Scan for the cell matching the given text and deliver its (x, y) coordinate at center. 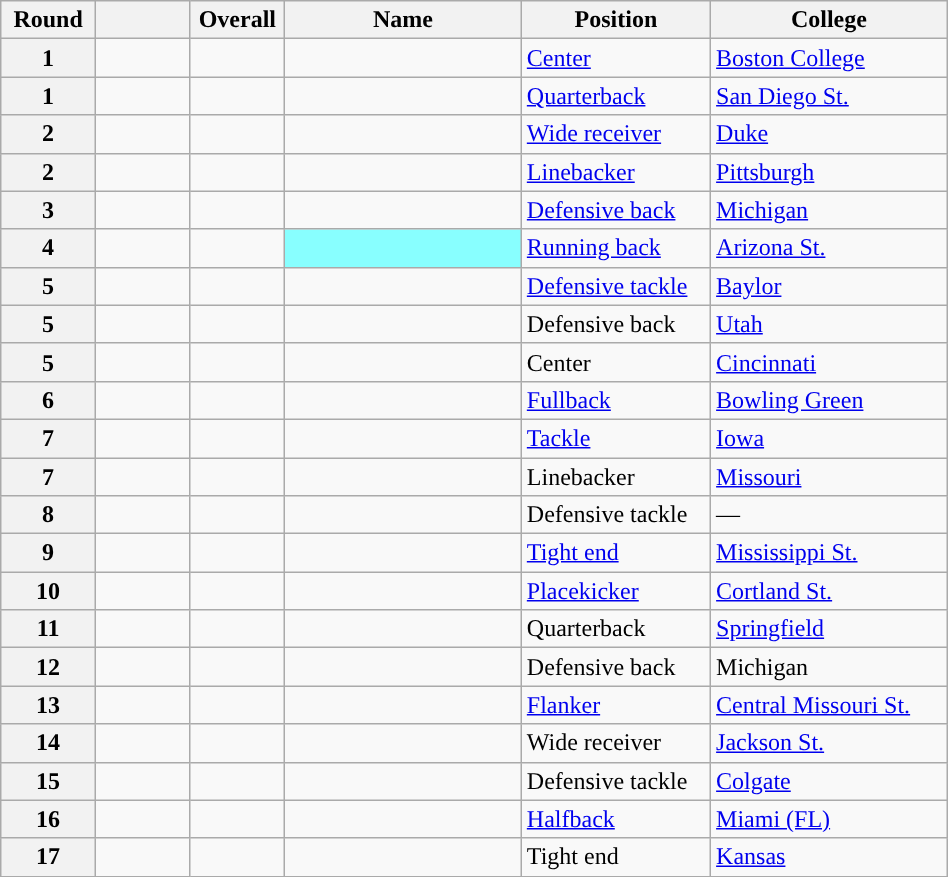
Central Missouri St. (830, 705)
Tackle (616, 438)
Fullback (616, 400)
16 (48, 819)
— (830, 515)
12 (48, 667)
4 (48, 248)
Cincinnati (830, 362)
Flanker (616, 705)
6 (48, 400)
Missouri (830, 477)
Running back (616, 248)
13 (48, 705)
3 (48, 210)
Placekicker (616, 591)
Kansas (830, 857)
Utah (830, 324)
11 (48, 629)
14 (48, 743)
San Diego St. (830, 96)
Position (616, 20)
8 (48, 515)
Bowling Green (830, 400)
17 (48, 857)
9 (48, 553)
Mississippi St. (830, 553)
Colgate (830, 781)
Name (404, 20)
Round (48, 20)
Baylor (830, 286)
Jackson St. (830, 743)
Iowa (830, 438)
Pittsburgh (830, 172)
Miami (FL) (830, 819)
Cortland St. (830, 591)
Arizona St. (830, 248)
College (830, 20)
Halfback (616, 819)
Springfield (830, 629)
15 (48, 781)
Duke (830, 134)
Overall (238, 20)
Boston College (830, 58)
10 (48, 591)
